Output the [X, Y] coordinate of the center of the cell containing the given text.  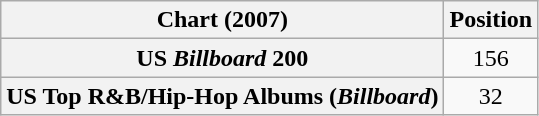
US Billboard 200 [222, 58]
Position [491, 20]
32 [491, 96]
US Top R&B/Hip-Hop Albums (Billboard) [222, 96]
156 [491, 58]
Chart (2007) [222, 20]
